Output the [x, y] coordinate of the center of the cell containing the given text.  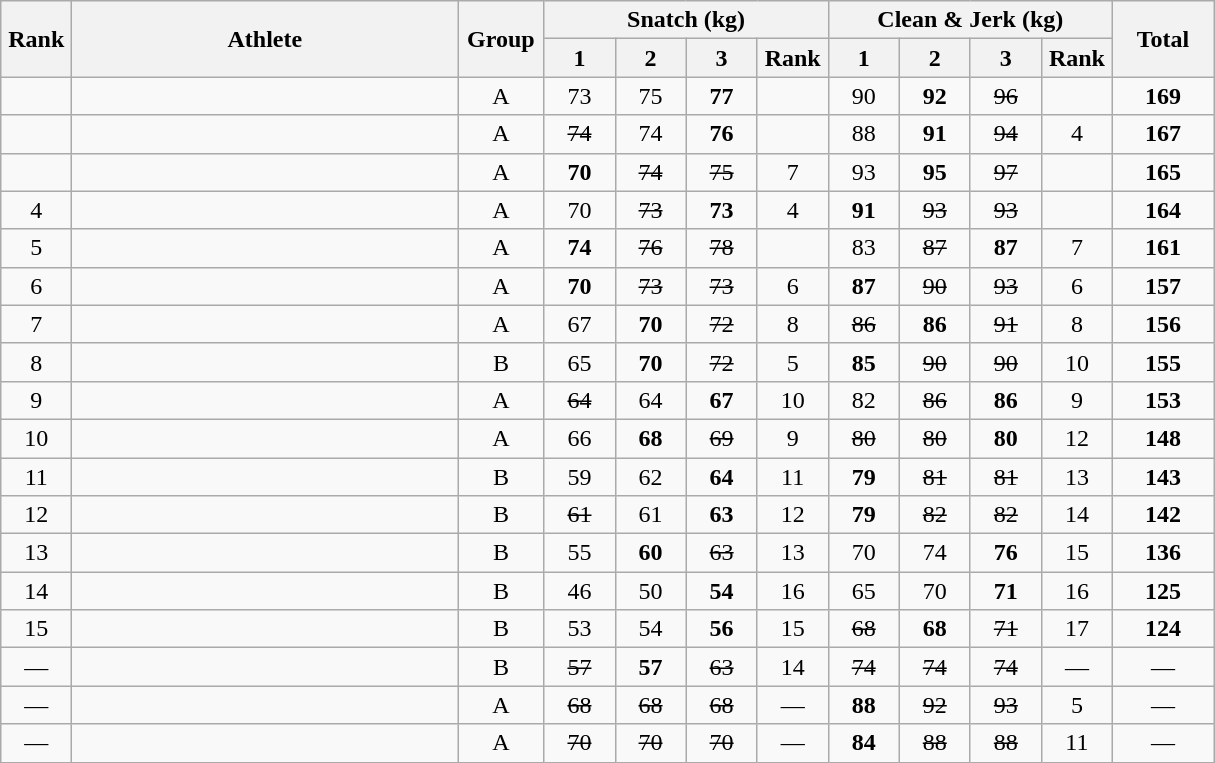
53 [580, 629]
85 [864, 362]
142 [1162, 515]
95 [934, 172]
66 [580, 438]
164 [1162, 210]
148 [1162, 438]
125 [1162, 591]
Clean & Jerk (kg) [970, 20]
153 [1162, 400]
97 [1006, 172]
60 [650, 553]
78 [722, 248]
Snatch (kg) [686, 20]
17 [1076, 629]
83 [864, 248]
50 [650, 591]
157 [1162, 286]
77 [722, 96]
62 [650, 477]
84 [864, 743]
55 [580, 553]
156 [1162, 324]
Group [501, 39]
Total [1162, 39]
96 [1006, 96]
143 [1162, 477]
94 [1006, 134]
46 [580, 591]
169 [1162, 96]
161 [1162, 248]
136 [1162, 553]
Athlete [265, 39]
155 [1162, 362]
165 [1162, 172]
167 [1162, 134]
124 [1162, 629]
56 [722, 629]
69 [722, 438]
59 [580, 477]
